Scan for the cell matching the given text and deliver its [x, y] coordinate at center. 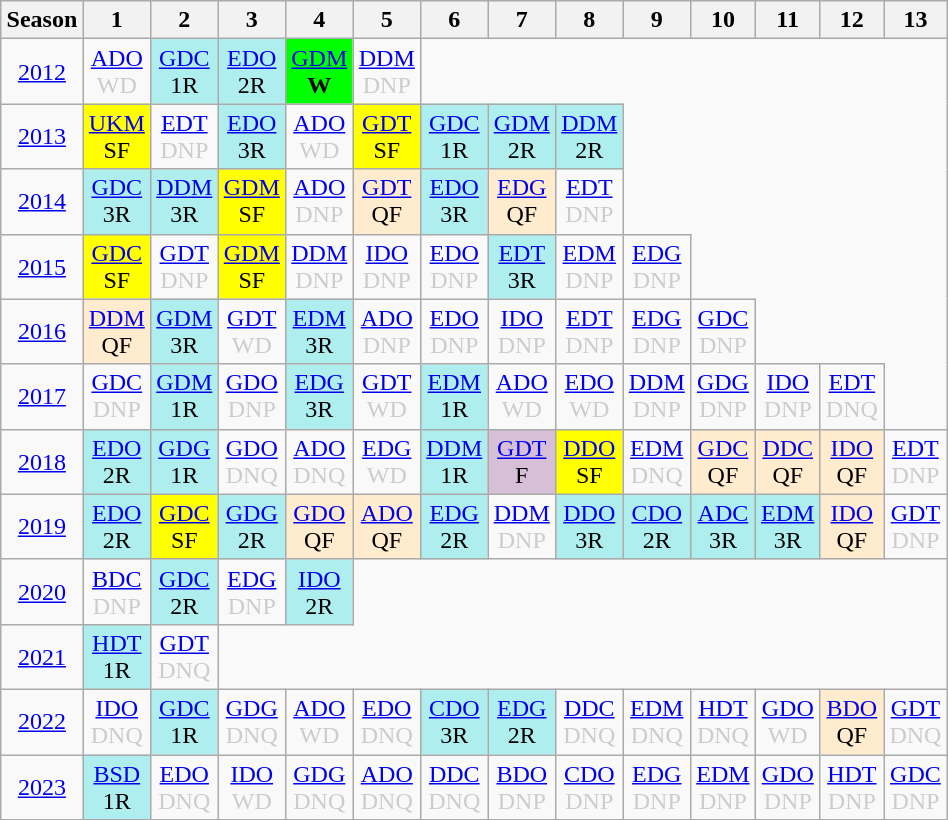
BDODNP [522, 786]
HDTDNP [852, 786]
2013 [42, 136]
EDGWD [387, 462]
8 [590, 20]
DDMQF [117, 332]
GDC3R [117, 202]
EDOWD [590, 396]
UKMSF [117, 136]
EDTDNQ [852, 396]
EDM1R [455, 396]
EDT3R [522, 266]
GDMW [320, 72]
GDOQF [320, 526]
5 [387, 20]
CDODNP [590, 786]
GDTQF [387, 202]
7 [522, 20]
GDC2R [185, 592]
EDG3R [320, 396]
GDG1R [185, 462]
CDO2R [657, 526]
DDM1R [455, 462]
HDTDNQ [724, 722]
GDGDNP [724, 396]
2 [185, 20]
3 [252, 20]
DDM3R [185, 202]
11 [788, 20]
HDT1R [117, 656]
13 [916, 20]
2012 [42, 72]
2015 [42, 266]
GDOWD [788, 722]
10 [724, 20]
1 [117, 20]
IDOWD [252, 786]
6 [455, 20]
12 [852, 20]
DDOSF [590, 462]
GDTF [522, 462]
CDO3R [455, 722]
2016 [42, 332]
BDCDNP [117, 592]
IDODNQ [117, 722]
DDO3R [590, 526]
BDOQF [852, 722]
GDODNQ [252, 462]
GDCQF [724, 462]
9 [657, 20]
GDTSF [387, 136]
2018 [42, 462]
4 [320, 20]
GDM3R [185, 332]
EDGQF [522, 202]
GDM1R [185, 396]
ADC3R [724, 526]
DDCQF [788, 462]
2022 [42, 722]
2020 [42, 592]
2023 [42, 786]
DDM2R [590, 136]
Season [42, 20]
2014 [42, 202]
2019 [42, 526]
2017 [42, 396]
BSD1R [117, 786]
2021 [42, 656]
IDO2R [320, 592]
ADOQF [387, 526]
GDM2R [522, 136]
GDG2R [252, 526]
